Determine the [X, Y] coordinate at the center of the cell enclosing the given text.  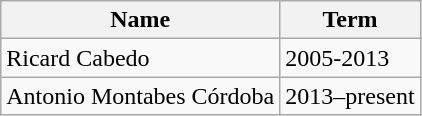
Term [350, 20]
2013–present [350, 96]
2005-2013 [350, 58]
Ricard Cabedo [140, 58]
Antonio Montabes Córdoba [140, 96]
Name [140, 20]
